Determine the [x, y] coordinate at the center of the cell enclosing the given text.  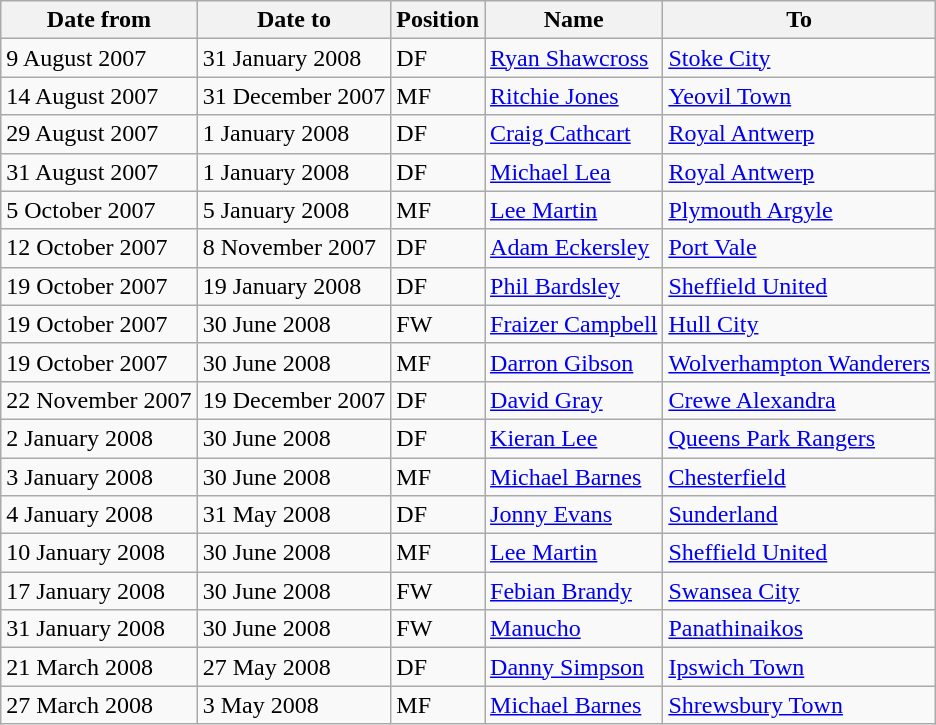
12 October 2007 [99, 248]
19 January 2008 [294, 286]
5 January 2008 [294, 210]
Kieran Lee [574, 438]
Position [438, 20]
Swansea City [800, 591]
Panathinaikos [800, 629]
17 January 2008 [99, 591]
Manucho [574, 629]
21 March 2008 [99, 667]
Fraizer Campbell [574, 324]
Craig Cathcart [574, 134]
Danny Simpson [574, 667]
31 December 2007 [294, 96]
Plymouth Argyle [800, 210]
Darron Gibson [574, 362]
Port Vale [800, 248]
Wolverhampton Wanderers [800, 362]
3 January 2008 [99, 477]
14 August 2007 [99, 96]
Ipswich Town [800, 667]
Date to [294, 20]
Stoke City [800, 58]
Chesterfield [800, 477]
2 January 2008 [99, 438]
19 December 2007 [294, 400]
Hull City [800, 324]
Yeovil Town [800, 96]
Crewe Alexandra [800, 400]
Phil Bardsley [574, 286]
David Gray [574, 400]
Adam Eckersley [574, 248]
31 May 2008 [294, 515]
8 November 2007 [294, 248]
Jonny Evans [574, 515]
27 March 2008 [99, 705]
5 October 2007 [99, 210]
22 November 2007 [99, 400]
Queens Park Rangers [800, 438]
29 August 2007 [99, 134]
3 May 2008 [294, 705]
Name [574, 20]
31 August 2007 [99, 172]
Ritchie Jones [574, 96]
Febian Brandy [574, 591]
Shrewsbury Town [800, 705]
Sunderland [800, 515]
9 August 2007 [99, 58]
27 May 2008 [294, 667]
Michael Lea [574, 172]
To [800, 20]
4 January 2008 [99, 515]
Date from [99, 20]
10 January 2008 [99, 553]
Ryan Shawcross [574, 58]
